Detect which cell encompasses the target text, then output its [X, Y] center coordinate. 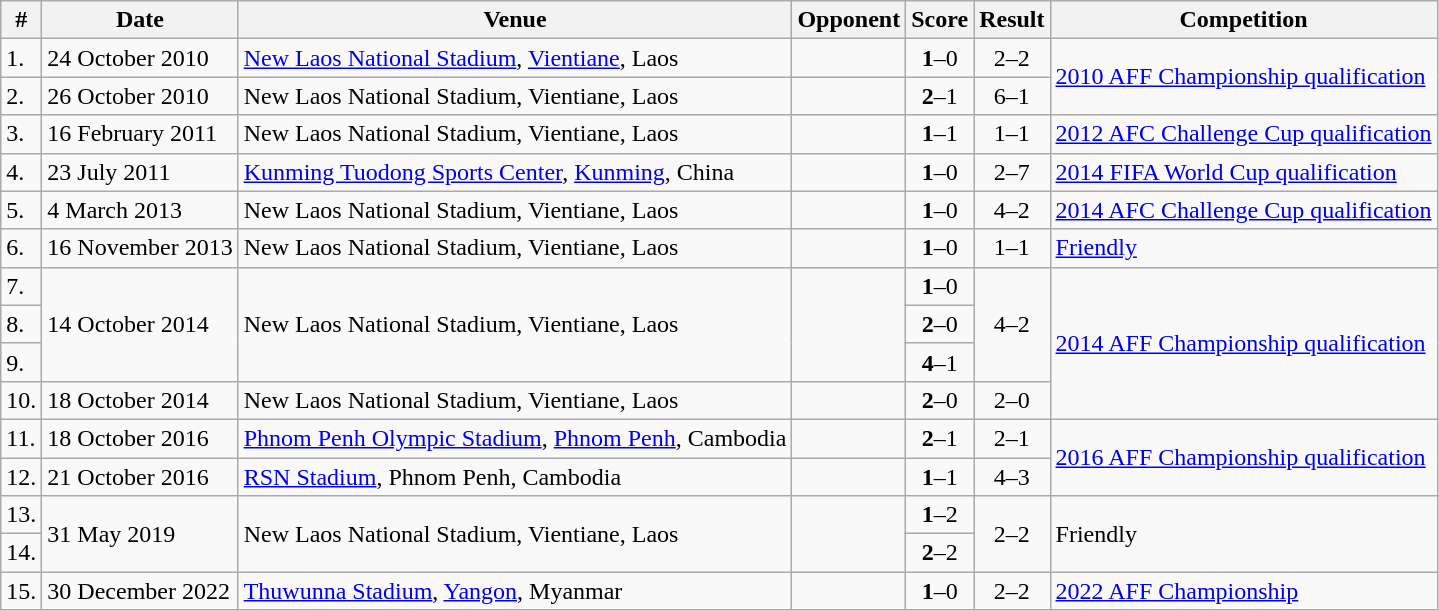
2014 AFC Challenge Cup qualification [1244, 210]
8. [22, 324]
7. [22, 286]
31 May 2019 [140, 534]
14 October 2014 [140, 324]
4 March 2013 [140, 210]
1–2 [940, 515]
2012 AFC Challenge Cup qualification [1244, 134]
1. [22, 58]
15. [22, 591]
2016 AFF Championship qualification [1244, 457]
4–3 [1012, 477]
RSN Stadium, Phnom Penh, Cambodia [515, 477]
Phnom Penh Olympic Stadium, Phnom Penh, Cambodia [515, 438]
5. [22, 210]
2014 AFF Championship qualification [1244, 343]
4–1 [940, 362]
Score [940, 20]
Venue [515, 20]
Opponent [849, 20]
16 February 2011 [140, 134]
2. [22, 96]
6–1 [1012, 96]
13. [22, 515]
# [22, 20]
18 October 2014 [140, 400]
23 July 2011 [140, 172]
2010 AFF Championship qualification [1244, 77]
2022 AFF Championship [1244, 591]
24 October 2010 [140, 58]
Thuwunna Stadium, Yangon, Myanmar [515, 591]
18 October 2016 [140, 438]
26 October 2010 [140, 96]
Competition [1244, 20]
6. [22, 248]
30 December 2022 [140, 591]
Date [140, 20]
16 November 2013 [140, 248]
2–7 [1012, 172]
10. [22, 400]
9. [22, 362]
2014 FIFA World Cup qualification [1244, 172]
Kunming Tuodong Sports Center, Kunming, China [515, 172]
4. [22, 172]
Result [1012, 20]
14. [22, 553]
11. [22, 438]
21 October 2016 [140, 477]
3. [22, 134]
12. [22, 477]
